For the text-containing cell, return its midpoint in [x, y] coordinate format. 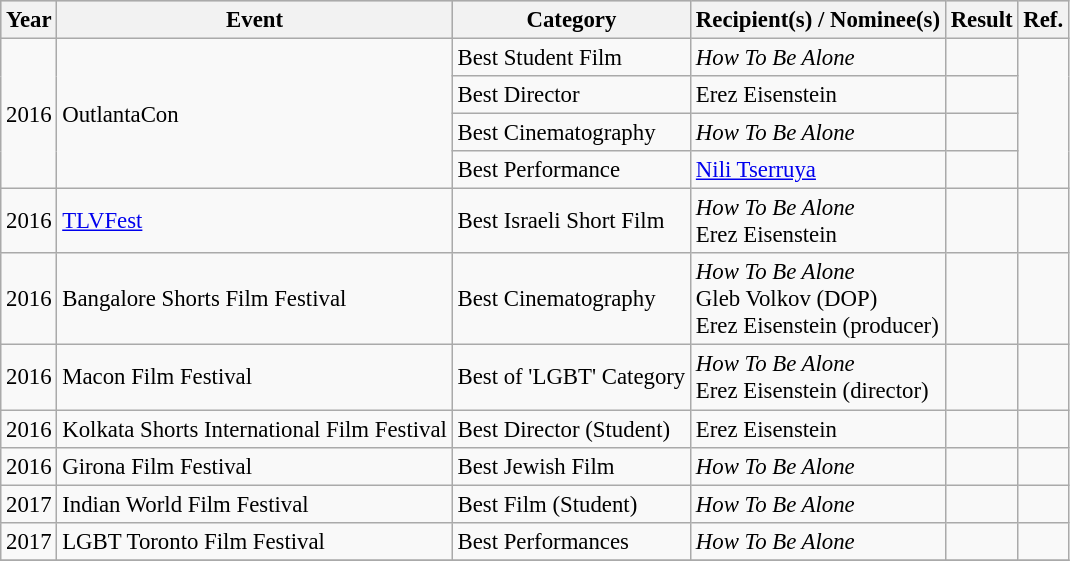
Best Student Film [571, 58]
TLVFest [254, 222]
Result [982, 20]
Bangalore Shorts Film Festival [254, 300]
LGBT Toronto Film Festival [254, 541]
Kolkata Shorts International Film Festival [254, 429]
Best Israeli Short Film [571, 222]
Girona Film Festival [254, 466]
Best Film (Student) [571, 504]
Best Performance [571, 170]
Macon Film Festival [254, 378]
Year [29, 20]
Best Director (Student) [571, 429]
OutlantaCon [254, 114]
Best Director [571, 95]
Best Jewish Film [571, 466]
How To Be AloneErez Eisenstein [818, 222]
Event [254, 20]
Indian World Film Festival [254, 504]
Nili Tserruya [818, 170]
Recipient(s) / Nominee(s) [818, 20]
Best Performances [571, 541]
How To Be AloneErez Eisenstein (director) [818, 378]
Category [571, 20]
Best of 'LGBT' Category [571, 378]
Ref. [1043, 20]
How To Be AloneGleb Volkov (DOP)Erez Eisenstein (producer) [818, 300]
